Return [X, Y] of the center of cell containing provided text 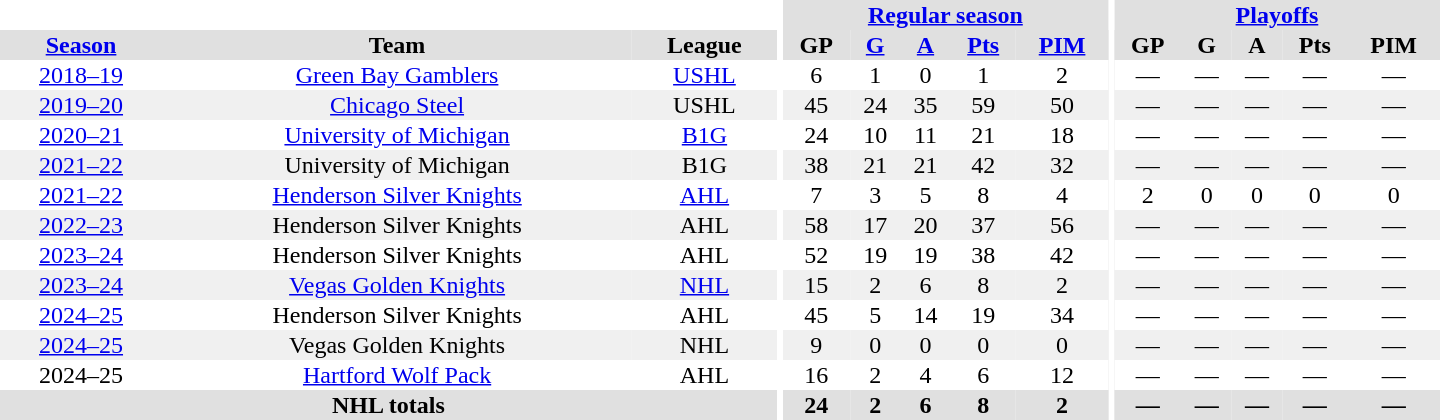
11 [925, 135]
NHL totals [388, 405]
Playoffs [1277, 15]
32 [1062, 165]
10 [875, 135]
Season [81, 45]
58 [816, 225]
3 [875, 195]
Team [397, 45]
52 [816, 255]
Green Bay Gamblers [397, 75]
9 [816, 345]
14 [925, 315]
2022–23 [81, 225]
Hartford Wolf Pack [397, 375]
37 [984, 225]
Chicago Steel [397, 105]
Regular season [945, 15]
15 [816, 285]
34 [1062, 315]
16 [816, 375]
50 [1062, 105]
2018–19 [81, 75]
7 [816, 195]
18 [1062, 135]
20 [925, 225]
17 [875, 225]
56 [1062, 225]
2020–21 [81, 135]
League [704, 45]
59 [984, 105]
2019–20 [81, 105]
12 [1062, 375]
35 [925, 105]
